For the text-containing cell, return its midpoint in [X, Y] coordinate format. 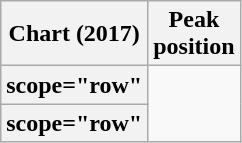
Peakposition [194, 34]
Chart (2017) [74, 34]
